Extract the [X, Y] coordinate from the center of the cell holding the provided text.  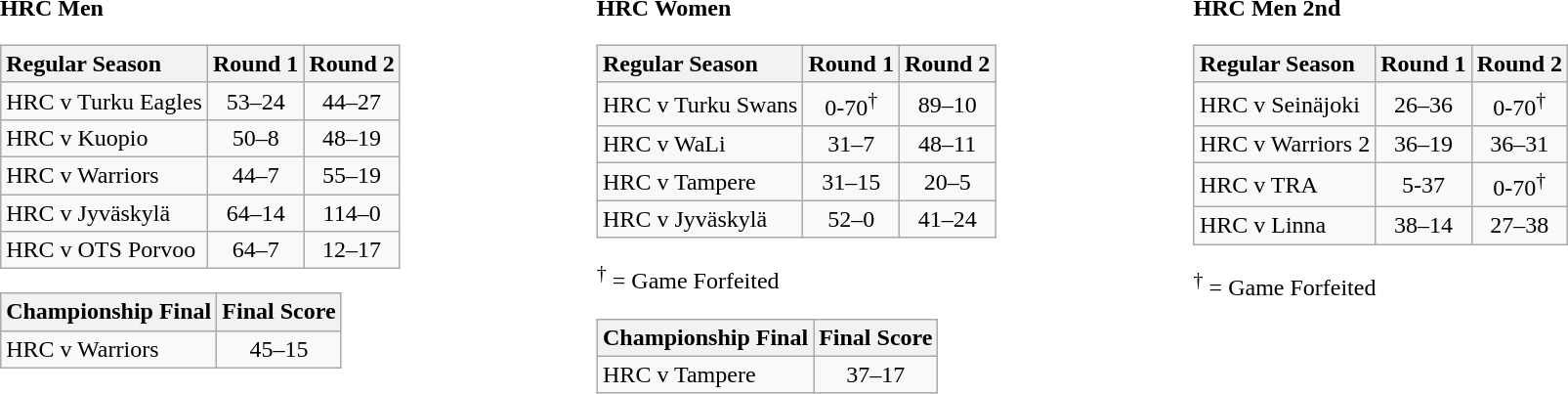
89–10 [947, 104]
48–19 [352, 138]
HRC v Turku Eagles [105, 101]
45–15 [279, 349]
64–14 [255, 212]
27–38 [1519, 225]
HRC v Kuopio [105, 138]
HRC v Turku Swans [700, 104]
50–8 [255, 138]
12–17 [352, 250]
52–0 [851, 219]
37–17 [875, 374]
31–15 [851, 182]
HRC v Linna [1284, 225]
26–36 [1423, 104]
64–7 [255, 250]
HRC v WaLi [700, 145]
48–11 [947, 145]
114–0 [352, 212]
55–19 [352, 175]
HRC v TRA [1284, 186]
36–19 [1423, 145]
HRC v OTS Porvoo [105, 250]
HRC v Seinäjoki [1284, 104]
44–27 [352, 101]
44–7 [255, 175]
53–24 [255, 101]
38–14 [1423, 225]
HRC v Warriors 2 [1284, 145]
36–31 [1519, 145]
20–5 [947, 182]
5-37 [1423, 186]
41–24 [947, 219]
31–7 [851, 145]
